Output the [x, y] coordinate of the center of the cell containing the given text.  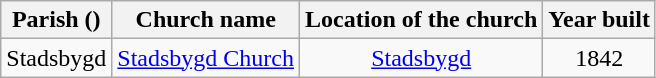
Church name [206, 20]
1842 [600, 58]
Year built [600, 20]
Parish () [56, 20]
Stadsbygd Church [206, 58]
Location of the church [422, 20]
